Locate the cell with the specified text and output its (X, Y) center coordinate. 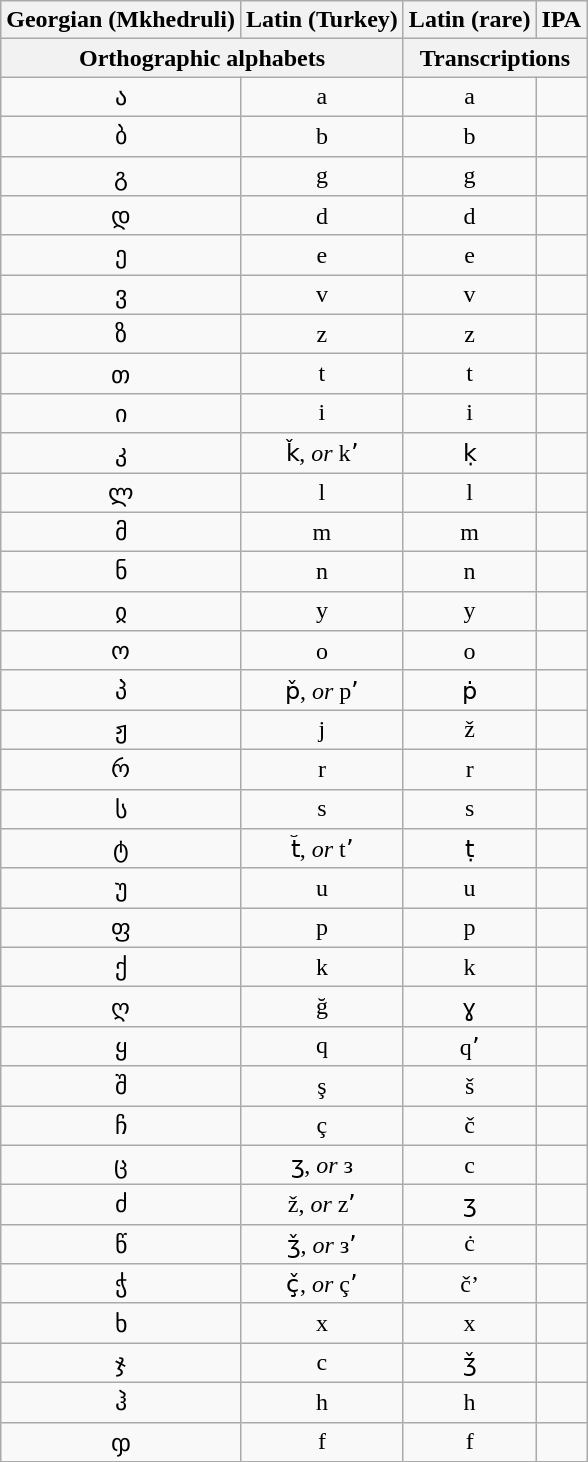
დ (121, 216)
ვ (121, 295)
უ (121, 888)
კ (121, 453)
Transcriptions (494, 58)
ლ (121, 492)
ყ (121, 1046)
ა (121, 97)
ი (121, 413)
ზ (121, 334)
ş (322, 1086)
ǩ, or kʼ (322, 453)
ო (121, 651)
ჰ (121, 1402)
ʒ (470, 1205)
q (322, 1046)
ხ (121, 1323)
ḳ (470, 453)
ჯ (121, 1363)
ჟ (121, 730)
ქ (121, 967)
j (322, 730)
ჭ (121, 1284)
რ (121, 769)
ž (470, 730)
p̌, or pʼ (322, 690)
ჲ (121, 611)
შ (121, 1086)
ჩ (121, 1126)
IPA (562, 20)
t̆, or tʼ (322, 849)
ძ (121, 1205)
ე (121, 255)
ǯ (470, 1363)
ტ (121, 849)
მ (121, 532)
ფ (121, 928)
ċ (470, 1244)
ɣ (470, 1007)
ნ (121, 572)
პ (121, 690)
ჶ (121, 1442)
č (470, 1126)
ç (322, 1126)
Latin (Turkey) (322, 20)
š (470, 1086)
ბ (121, 136)
გ (121, 176)
ğ (322, 1007)
ṭ (470, 849)
č’ (470, 1284)
qʼ (470, 1046)
ǯ, or зʼ (322, 1244)
წ (121, 1244)
Latin (rare) (470, 20)
Orthographic alphabets (202, 58)
ც (121, 1165)
ს (121, 809)
Georgian (Mkhedruli) (121, 20)
ž, or zʼ (322, 1205)
თ (121, 374)
ʒ, or з (322, 1165)
ç̌, or çʼ (322, 1284)
ṗ (470, 690)
ღ (121, 1007)
